Capture the cell that displays the provided text and extract its (X, Y) central coordinate. 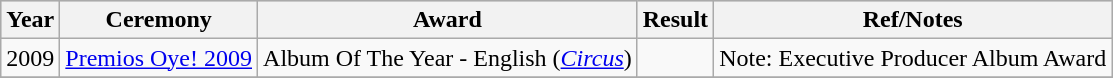
Ceremony (159, 20)
Note: Executive Producer Album Award (913, 58)
Album Of The Year - English (Circus) (448, 58)
Ref/Notes (913, 20)
2009 (30, 58)
Result (675, 20)
Year (30, 20)
Award (448, 20)
Premios Oye! 2009 (159, 58)
